Locate the cell with the specified text and output its [x, y] center coordinate. 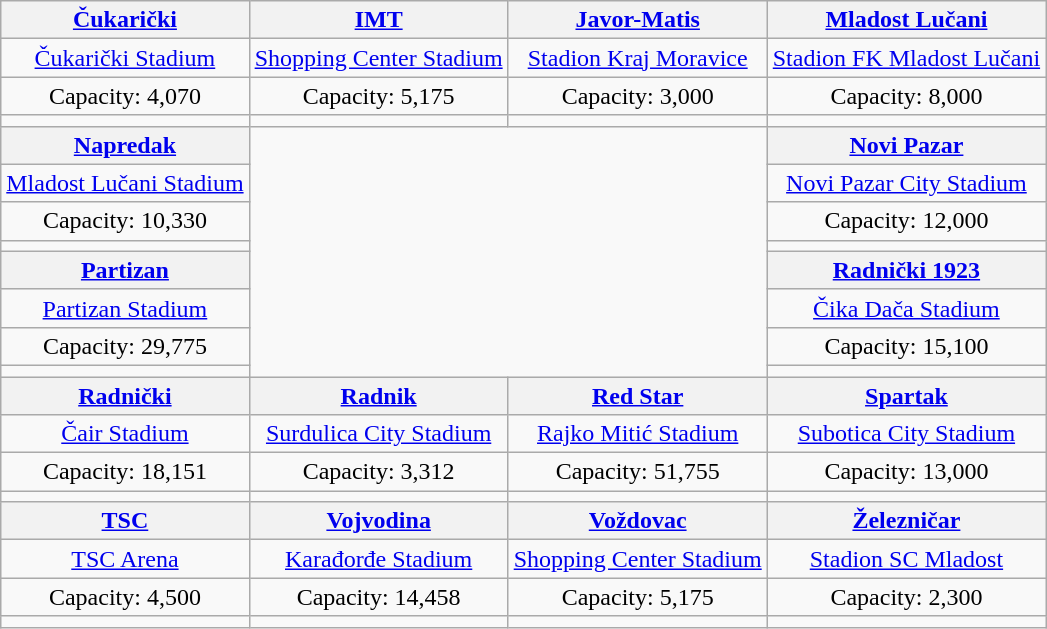
Capacity: 4,500 [125, 597]
Capacity: 14,458 [378, 597]
Capacity: 2,300 [906, 597]
Capacity: 18,151 [125, 472]
TSC [125, 521]
Stadion FK Mladost Lučani [906, 58]
Čukarički [125, 20]
Stadion SC Mladost [906, 559]
Stadion Kraj Moravice [638, 58]
Mladost Lučani Stadium [125, 183]
Capacity: 29,775 [125, 346]
Partizan Stadium [125, 308]
Javor-Matis [638, 20]
Subotica City Stadium [906, 434]
Capacity: 4,070 [125, 96]
Radnički [125, 395]
Čukarički Stadium [125, 58]
Capacity: 15,100 [906, 346]
Čair Stadium [125, 434]
Radnik [378, 395]
Rajko Mitić Stadium [638, 434]
Capacity: 12,000 [906, 221]
Capacity: 3,312 [378, 472]
Capacity: 8,000 [906, 96]
Novi Pazar [906, 145]
Čika Dača Stadium [906, 308]
Novi Pazar City Stadium [906, 183]
Surdulica City Stadium [378, 434]
Voždovac [638, 521]
IMT [378, 20]
Red Star [638, 395]
Capacity: 10,330 [125, 221]
Mladost Lučani [906, 20]
Radnički 1923 [906, 270]
TSC Arena [125, 559]
Vojvodina [378, 521]
Napredak [125, 145]
Capacity: 13,000 [906, 472]
Capacity: 51,755 [638, 472]
Spartak [906, 395]
Capacity: 3,000 [638, 96]
Partizan [125, 270]
Železničar [906, 521]
Karađorđe Stadium [378, 559]
